Pinpoint the cell where the given text exists, returning its [x, y] midpoint coordinate. 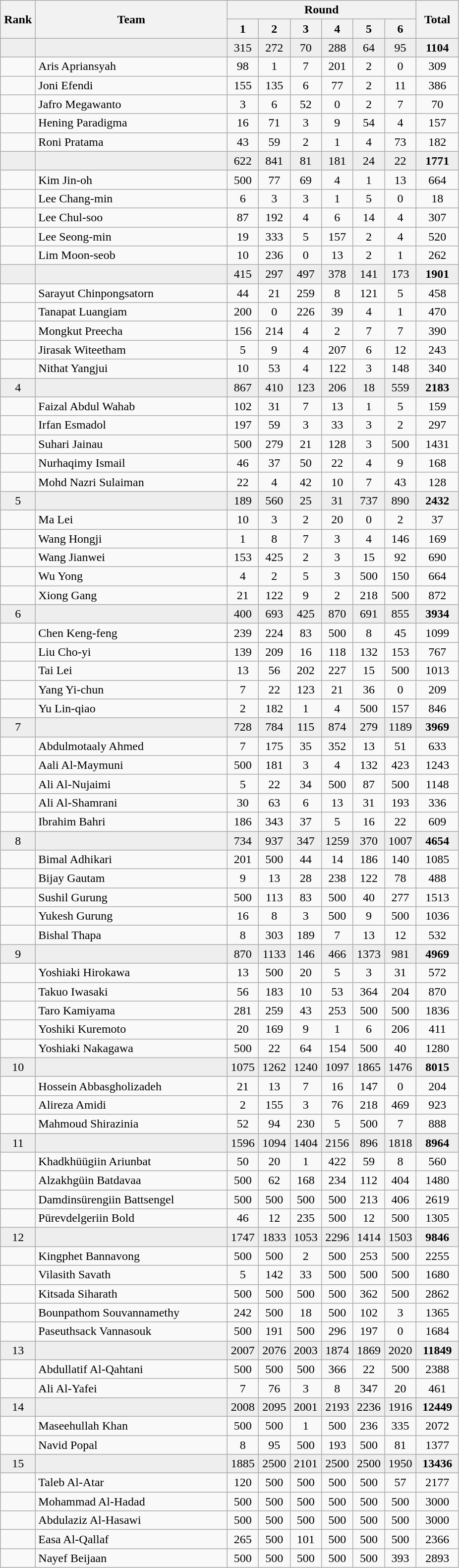
Alireza Amidi [131, 1105]
51 [401, 746]
520 [437, 237]
767 [437, 652]
142 [274, 1275]
404 [401, 1181]
333 [274, 237]
202 [306, 671]
2095 [274, 1407]
981 [401, 954]
78 [401, 878]
Jirasak Witeetham [131, 350]
73 [401, 142]
115 [306, 727]
4969 [437, 954]
183 [274, 992]
Yang Yi-chun [131, 690]
Aris Apriansyah [131, 66]
36 [369, 690]
238 [338, 878]
Vilasith Savath [131, 1275]
Navid Popal [131, 1445]
2020 [401, 1350]
Xiong Gang [131, 595]
Irfan Esmadol [131, 425]
422 [338, 1162]
Kingphet Bannavong [131, 1256]
296 [338, 1331]
378 [338, 274]
4654 [437, 841]
139 [243, 652]
Mohammad Al-Hadad [131, 1502]
71 [274, 123]
728 [243, 727]
63 [274, 803]
1262 [274, 1067]
1007 [401, 841]
Alzakhgüin Batdavaa [131, 1181]
243 [437, 350]
633 [437, 746]
2177 [437, 1483]
94 [274, 1124]
Jafro Megawanto [131, 104]
1240 [306, 1067]
35 [306, 746]
288 [338, 48]
Wu Yong [131, 576]
98 [243, 66]
Team [131, 19]
303 [274, 935]
Yoshiaki Hirokawa [131, 973]
Rank [18, 19]
896 [369, 1142]
Bounpathom Souvannamethy [131, 1313]
Faizal Abdul Wahab [131, 406]
1053 [306, 1237]
386 [437, 85]
1097 [338, 1067]
Hossein Abbasgholizadeh [131, 1086]
532 [437, 935]
Ali Al-Shamrani [131, 803]
890 [401, 501]
150 [401, 576]
1280 [437, 1048]
1865 [369, 1067]
39 [338, 312]
Nayef Beijaan [131, 1558]
Yu Lin-qiao [131, 708]
Yoshiki Kuremoto [131, 1029]
370 [369, 841]
470 [437, 312]
340 [437, 369]
Pürevdelgeriin Bold [131, 1218]
497 [306, 274]
1259 [338, 841]
101 [306, 1539]
Taleb Al-Atar [131, 1483]
Tanapat Luangiam [131, 312]
262 [437, 255]
2072 [437, 1426]
622 [243, 161]
1013 [437, 671]
112 [369, 1181]
156 [243, 331]
Yoshiaki Nakagawa [131, 1048]
Liu Cho-yi [131, 652]
1836 [437, 1010]
Mohd Nazri Sulaiman [131, 482]
54 [369, 123]
2008 [243, 1407]
9846 [437, 1237]
227 [338, 671]
393 [401, 1558]
2183 [437, 387]
Lim Moon-seob [131, 255]
1480 [437, 1181]
411 [437, 1029]
135 [274, 85]
784 [274, 727]
415 [243, 274]
140 [401, 860]
2862 [437, 1294]
24 [369, 161]
572 [437, 973]
148 [401, 369]
1431 [437, 444]
Paseuthsack Vannasouk [131, 1331]
92 [401, 558]
1404 [306, 1142]
364 [369, 992]
192 [274, 217]
2007 [243, 1350]
1950 [401, 1464]
461 [437, 1388]
Ali Al-Nujaimi [131, 784]
1833 [274, 1237]
Abdulmotaaly Ahmed [131, 746]
Ibrahim Bahri [131, 821]
872 [437, 595]
336 [437, 803]
488 [437, 878]
1377 [437, 1445]
2296 [338, 1237]
Round [321, 10]
Lee Chang-min [131, 198]
13436 [437, 1464]
173 [401, 274]
Mahmoud Shirazinia [131, 1124]
42 [306, 482]
Bijay Gautam [131, 878]
1305 [437, 1218]
Kim Jin-oh [131, 180]
Suhari Jainau [131, 444]
2366 [437, 1539]
113 [274, 897]
352 [338, 746]
281 [243, 1010]
1036 [437, 916]
1099 [437, 633]
3934 [437, 614]
Tai Lei [131, 671]
214 [274, 331]
120 [243, 1483]
242 [243, 1313]
937 [274, 841]
855 [401, 614]
154 [338, 1048]
230 [306, 1124]
235 [306, 1218]
3969 [437, 727]
874 [338, 727]
Lee Seong-min [131, 237]
2003 [306, 1350]
1513 [437, 897]
1243 [437, 765]
Ali Al-Yafei [131, 1388]
466 [338, 954]
690 [437, 558]
1104 [437, 48]
1148 [437, 784]
2255 [437, 1256]
Nurhaqimy Ismail [131, 463]
1747 [243, 1237]
1818 [401, 1142]
309 [437, 66]
1085 [437, 860]
Joni Efendi [131, 85]
Chen Keng-feng [131, 633]
45 [401, 633]
406 [401, 1199]
1874 [338, 1350]
307 [437, 217]
Aali Al-Maymuni [131, 765]
2156 [338, 1142]
343 [274, 821]
1680 [437, 1275]
1771 [437, 161]
25 [306, 501]
1476 [401, 1067]
62 [274, 1181]
Bishal Thapa [131, 935]
34 [306, 784]
Yukesh Gurung [131, 916]
423 [401, 765]
Lee Chul-soo [131, 217]
1094 [274, 1142]
1869 [369, 1350]
8964 [437, 1142]
366 [338, 1369]
226 [306, 312]
1916 [401, 1407]
1414 [369, 1237]
1901 [437, 274]
390 [437, 331]
121 [369, 293]
1365 [437, 1313]
Sushil Gurung [131, 897]
469 [401, 1105]
Easa Al-Qallaf [131, 1539]
1133 [274, 954]
1373 [369, 954]
Sarayut Chinpongsatorn [131, 293]
693 [274, 614]
335 [401, 1426]
147 [369, 1086]
207 [338, 350]
277 [401, 897]
846 [437, 708]
265 [243, 1539]
737 [369, 501]
19 [243, 237]
458 [437, 293]
609 [437, 821]
362 [369, 1294]
841 [274, 161]
12449 [437, 1407]
Bimal Adhikari [131, 860]
8015 [437, 1067]
400 [243, 614]
Maseehullah Khan [131, 1426]
Taro Kamiyama [131, 1010]
28 [306, 878]
2893 [437, 1558]
2076 [274, 1350]
Ma Lei [131, 519]
Roni Pratama [131, 142]
213 [369, 1199]
Takuo Iwasaki [131, 992]
2432 [437, 501]
2101 [306, 1464]
1596 [243, 1142]
200 [243, 312]
191 [274, 1331]
224 [274, 633]
2001 [306, 1407]
1075 [243, 1067]
315 [243, 48]
Wang Hongji [131, 538]
2236 [369, 1407]
Hening Paradigma [131, 123]
175 [274, 746]
141 [369, 274]
1503 [401, 1237]
Total [437, 19]
Khadkhüügiin Ariunbat [131, 1162]
559 [401, 387]
888 [437, 1124]
1684 [437, 1331]
159 [437, 406]
30 [243, 803]
867 [243, 387]
1189 [401, 727]
410 [274, 387]
57 [401, 1483]
11849 [437, 1350]
118 [338, 652]
Kitsada Siharath [131, 1294]
2388 [437, 1369]
1885 [243, 1464]
Mongkut Preecha [131, 331]
234 [338, 1181]
Wang Jianwei [131, 558]
239 [243, 633]
272 [274, 48]
Damdinsürengiin Battsengel [131, 1199]
691 [369, 614]
Abdulaziz Al-Hasawi [131, 1520]
69 [306, 180]
2193 [338, 1407]
2619 [437, 1199]
Nithat Yangjui [131, 369]
734 [243, 841]
Abdullatif Al-Qahtani [131, 1369]
923 [437, 1105]
